Search for the cell housing the specified text and yield its (x, y) center coordinate. 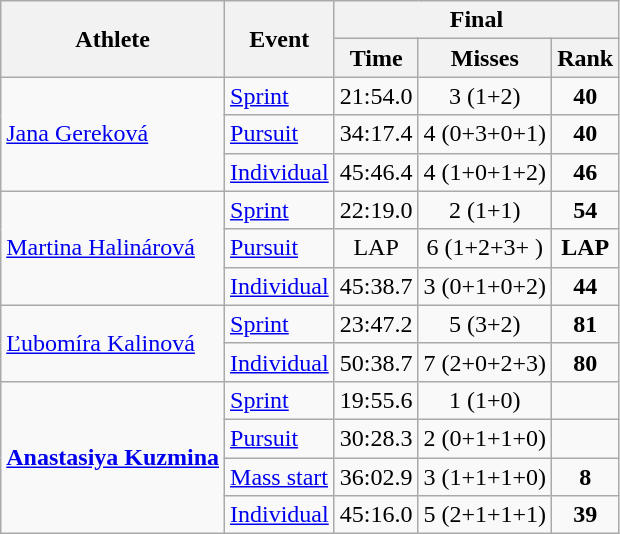
50:38.7 (376, 362)
Martina Halinárová (113, 248)
1 (1+0) (485, 400)
39 (586, 515)
2 (0+1+1+0) (485, 438)
Event (280, 39)
5 (3+2) (485, 324)
30:28.3 (376, 438)
45:38.7 (376, 286)
34:17.4 (376, 134)
Rank (586, 58)
36:02.9 (376, 477)
2 (1+1) (485, 210)
3 (1+2) (485, 96)
44 (586, 286)
3 (1+1+1+0) (485, 477)
19:55.6 (376, 400)
7 (2+0+2+3) (485, 362)
Mass start (280, 477)
Jana Gereková (113, 134)
6 (1+2+3+ ) (485, 248)
Final (476, 20)
3 (0+1+0+2) (485, 286)
45:46.4 (376, 172)
46 (586, 172)
81 (586, 324)
4 (1+0+1+2) (485, 172)
45:16.0 (376, 515)
23:47.2 (376, 324)
Time (376, 58)
Misses (485, 58)
21:54.0 (376, 96)
Anastasiya Kuzmina (113, 457)
8 (586, 477)
54 (586, 210)
Athlete (113, 39)
Ľubomíra Kalinová (113, 343)
22:19.0 (376, 210)
4 (0+3+0+1) (485, 134)
80 (586, 362)
5 (2+1+1+1) (485, 515)
